Scan for the cell matching the given text and deliver its [X, Y] coordinate at center. 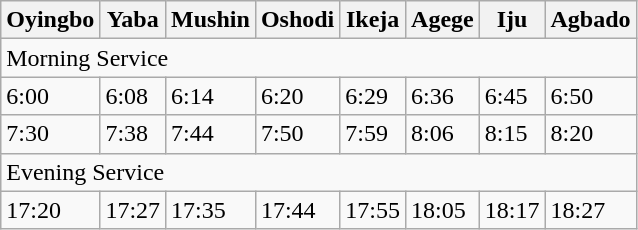
6:29 [373, 96]
Mushin [211, 20]
6:14 [211, 96]
8:20 [590, 134]
6:08 [133, 96]
18:05 [443, 210]
17:35 [211, 210]
17:27 [133, 210]
Agbado [590, 20]
18:17 [512, 210]
Evening Service [318, 172]
7:44 [211, 134]
7:38 [133, 134]
8:06 [443, 134]
Iju [512, 20]
Yaba [133, 20]
Oshodi [297, 20]
7:59 [373, 134]
Morning Service [318, 58]
17:55 [373, 210]
8:15 [512, 134]
17:20 [50, 210]
6:36 [443, 96]
Agege [443, 20]
7:50 [297, 134]
6:00 [50, 96]
Ikeja [373, 20]
17:44 [297, 210]
6:50 [590, 96]
6:20 [297, 96]
18:27 [590, 210]
Oyingbo [50, 20]
7:30 [50, 134]
6:45 [512, 96]
